From the cell containing the given text, extract its center point as [x, y] coordinate. 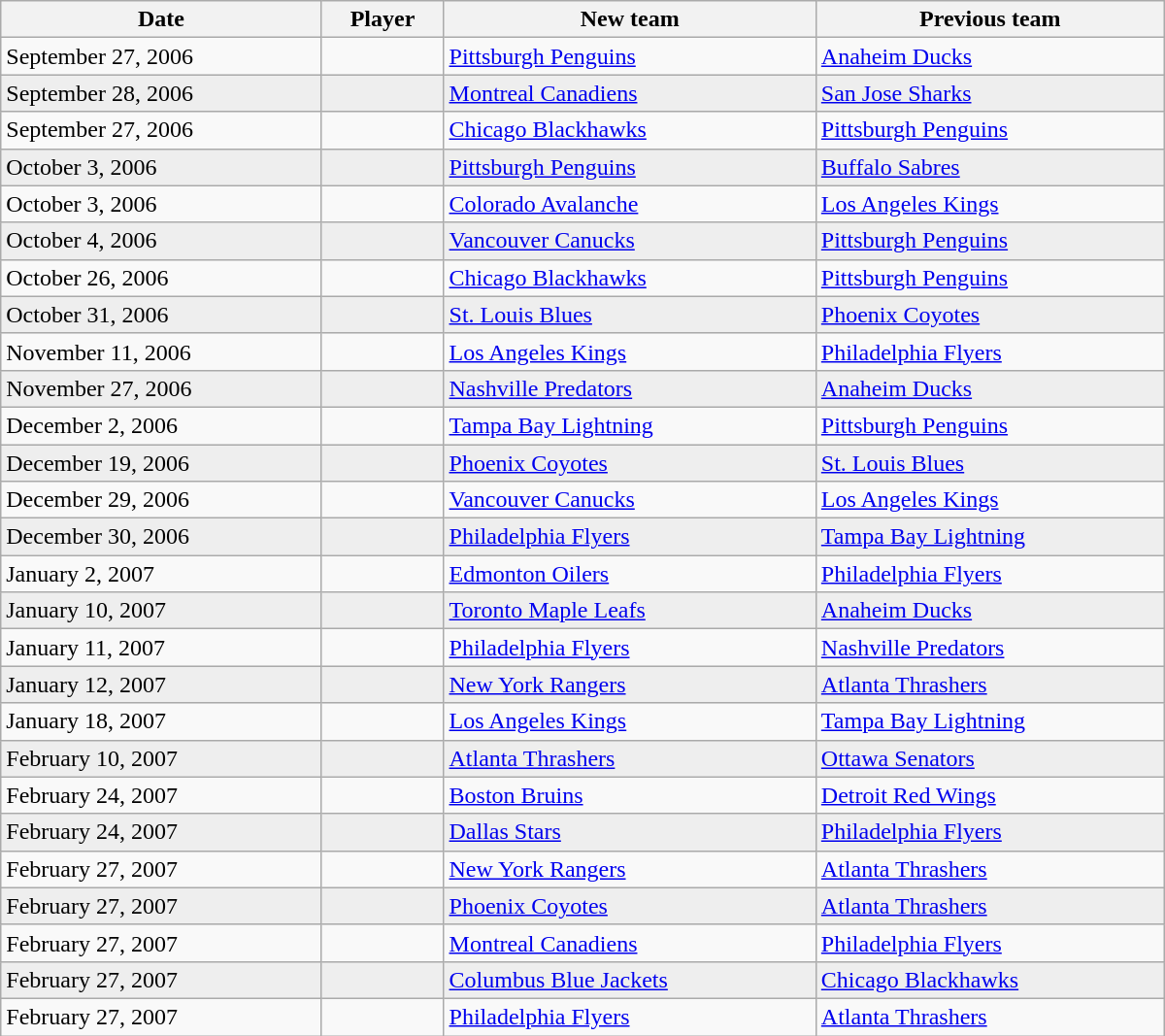
Ottawa Senators [990, 758]
October 31, 2006 [161, 315]
Colorado Avalanche [629, 204]
Detroit Red Wings [990, 795]
December 19, 2006 [161, 463]
Columbus Blue Jackets [629, 980]
Toronto Maple Leafs [629, 611]
January 18, 2007 [161, 721]
Date [161, 19]
January 11, 2007 [161, 648]
New team [629, 19]
San Jose Sharks [990, 93]
December 2, 2006 [161, 425]
February 10, 2007 [161, 758]
January 2, 2007 [161, 574]
December 30, 2006 [161, 537]
January 12, 2007 [161, 685]
Boston Bruins [629, 795]
November 27, 2006 [161, 388]
October 26, 2006 [161, 278]
December 29, 2006 [161, 500]
September 28, 2006 [161, 93]
Edmonton Oilers [629, 574]
January 10, 2007 [161, 611]
Dallas Stars [629, 832]
Previous team [990, 19]
October 4, 2006 [161, 241]
Buffalo Sabres [990, 167]
Player [383, 19]
November 11, 2006 [161, 351]
